Return the (x, y) coordinate for the center point of the cell that contains the specified text.  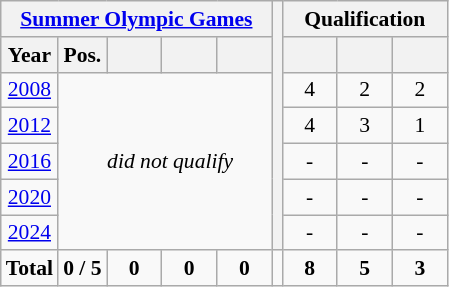
Pos. (82, 55)
5 (364, 269)
2016 (30, 162)
2020 (30, 197)
8 (310, 269)
0 / 5 (82, 269)
Qualification (364, 19)
Total (30, 269)
Summer Olympic Games (136, 19)
2008 (30, 90)
Year (30, 55)
did not qualify (170, 161)
2012 (30, 126)
2024 (30, 233)
1 (420, 126)
